For the text-containing cell, return its midpoint in (x, y) coordinate format. 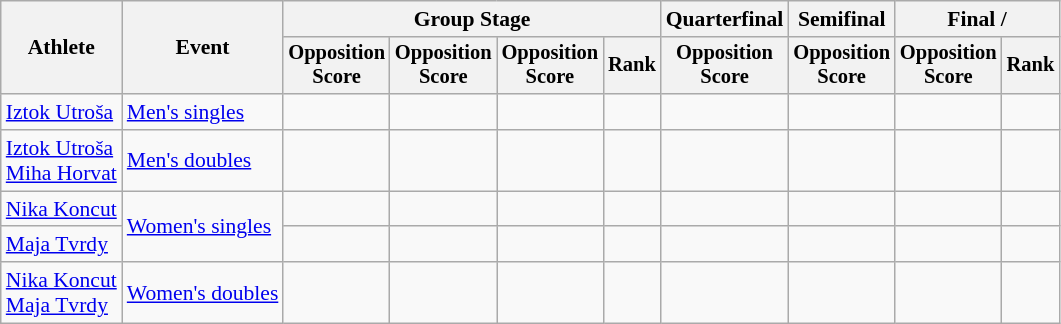
Final / (977, 19)
Men's doubles (203, 160)
Nika KoncutMaja Tvrdy (62, 292)
Iztok UtrošaMiha Horvat (62, 160)
Quarterfinal (725, 19)
Athlete (62, 48)
Event (203, 48)
Women's singles (203, 226)
Nika Koncut (62, 209)
Semifinal (842, 19)
Men's singles (203, 112)
Women's doubles (203, 292)
Maja Tvrdy (62, 245)
Iztok Utroša (62, 112)
Group Stage (472, 19)
